Output the [X, Y] coordinate of the center of the cell containing the given text.  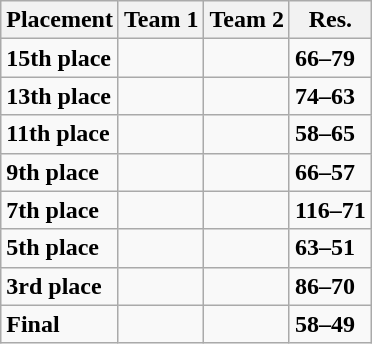
58–49 [330, 324]
Res. [330, 20]
66–57 [330, 172]
Final [60, 324]
Placement [60, 20]
116–71 [330, 210]
15th place [60, 58]
3rd place [60, 286]
Team 2 [247, 20]
11th place [60, 134]
63–51 [330, 248]
74–63 [330, 96]
7th place [60, 210]
Team 1 [161, 20]
66–79 [330, 58]
5th place [60, 248]
13th place [60, 96]
58–65 [330, 134]
86–70 [330, 286]
9th place [60, 172]
